Search for the cell housing the specified text and yield its (X, Y) center coordinate. 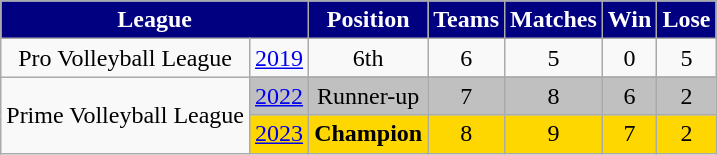
Lose (686, 20)
Matches (554, 20)
2022 (280, 96)
Runner-up (368, 96)
Pro Volleyball League (126, 58)
League (155, 20)
0 (630, 58)
2019 (280, 58)
2023 (280, 134)
Prime Volleyball League (126, 115)
9 (554, 134)
Teams (466, 20)
Win (630, 20)
6th (368, 58)
Champion (368, 134)
Position (368, 20)
